Detect which cell encompasses the target text, then output its (X, Y) center coordinate. 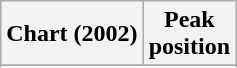
Peakposition (189, 34)
Chart (2002) (72, 34)
